Extract the (X, Y) coordinate from the center of the cell holding the provided text.  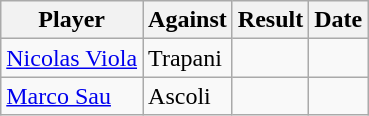
Marco Sau (72, 96)
Trapani (188, 58)
Result (270, 20)
Date (338, 20)
Against (188, 20)
Ascoli (188, 96)
Nicolas Viola (72, 58)
Player (72, 20)
